Determine the [x, y] coordinate at the center of the cell enclosing the given text.  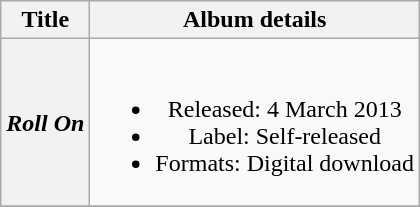
Roll On [46, 122]
Title [46, 20]
Album details [255, 20]
Released: 4 March 2013Label: Self-releasedFormats: Digital download [255, 122]
